Return (x, y) of the center of cell containing provided text 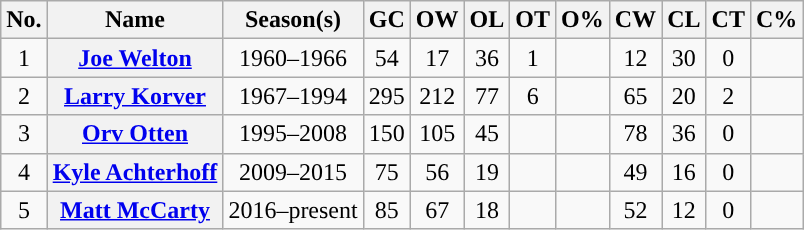
17 (437, 58)
18 (487, 210)
Season(s) (293, 20)
77 (487, 96)
105 (437, 134)
4 (24, 172)
OW (437, 20)
Larry Korver (135, 96)
CT (728, 20)
GC (386, 20)
16 (684, 172)
Matt McCarty (135, 210)
2016–present (293, 210)
49 (635, 172)
19 (487, 172)
C% (776, 20)
6 (533, 96)
1967–1994 (293, 96)
212 (437, 96)
5 (24, 210)
30 (684, 58)
OL (487, 20)
No. (24, 20)
78 (635, 134)
Joe Welton (135, 58)
20 (684, 96)
54 (386, 58)
295 (386, 96)
1995–2008 (293, 134)
OT (533, 20)
Name (135, 20)
1960–1966 (293, 58)
Kyle Achterhoff (135, 172)
3 (24, 134)
CW (635, 20)
56 (437, 172)
Orv Otten (135, 134)
O% (583, 20)
85 (386, 210)
150 (386, 134)
65 (635, 96)
CL (684, 20)
2009–2015 (293, 172)
52 (635, 210)
45 (487, 134)
67 (437, 210)
75 (386, 172)
